Extract the (X, Y) coordinate from the center of the cell holding the provided text.  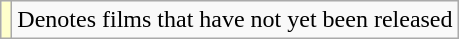
Denotes films that have not yet been released (235, 20)
